Determine the [X, Y] coordinate at the center of the cell enclosing the given text.  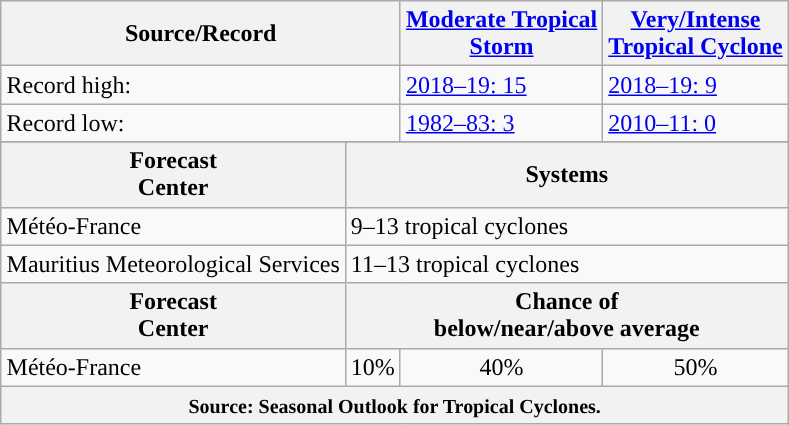
11–13 tropical cyclones [566, 264]
1982–83: 3 [501, 123]
Very/IntenseTropical Cyclone [696, 34]
Record high: [200, 85]
Record low: [200, 123]
50% [696, 367]
Source/Record [200, 34]
2018–19: 9 [696, 85]
Systems [566, 174]
Mauritius Meteorological Services [173, 264]
2010–11: 0 [696, 123]
Source: Seasonal Outlook for Tropical Cyclones. [394, 405]
9–13 tropical cyclones [566, 226]
Moderate TropicalStorm [501, 34]
2018–19: 15 [501, 85]
40% [501, 367]
Chance ofbelow/near/above average [566, 316]
10% [372, 367]
